Detect which cell encompasses the target text, then output its (x, y) center coordinate. 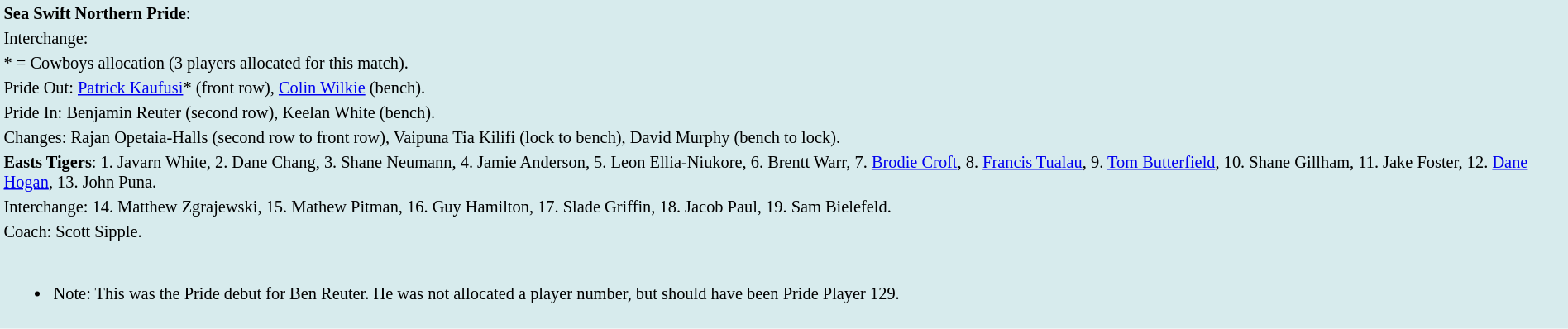
Changes: Rajan Opetaia-Halls (second row to front row), Vaipuna Tia Kilifi (lock to bench), David Murphy (bench to lock). (784, 137)
Note: This was the Pride debut for Ben Reuter. He was not allocated a player number, but should have been Pride Player 129. (784, 284)
Interchange: 14. Matthew Zgrajewski, 15. Mathew Pitman, 16. Guy Hamilton, 17. Slade Griffin, 18. Jacob Paul, 19. Sam Bielefeld. (784, 207)
* = Cowboys allocation (3 players allocated for this match). (784, 63)
Pride Out: Patrick Kaufusi* (front row), Colin Wilkie (bench). (784, 88)
Interchange: (784, 38)
Coach: Scott Sipple. (784, 231)
Pride In: Benjamin Reuter (second row), Keelan White (bench). (784, 112)
Sea Swift Northern Pride: (784, 13)
